Extract the (X, Y) coordinate from the center of the cell holding the provided text.  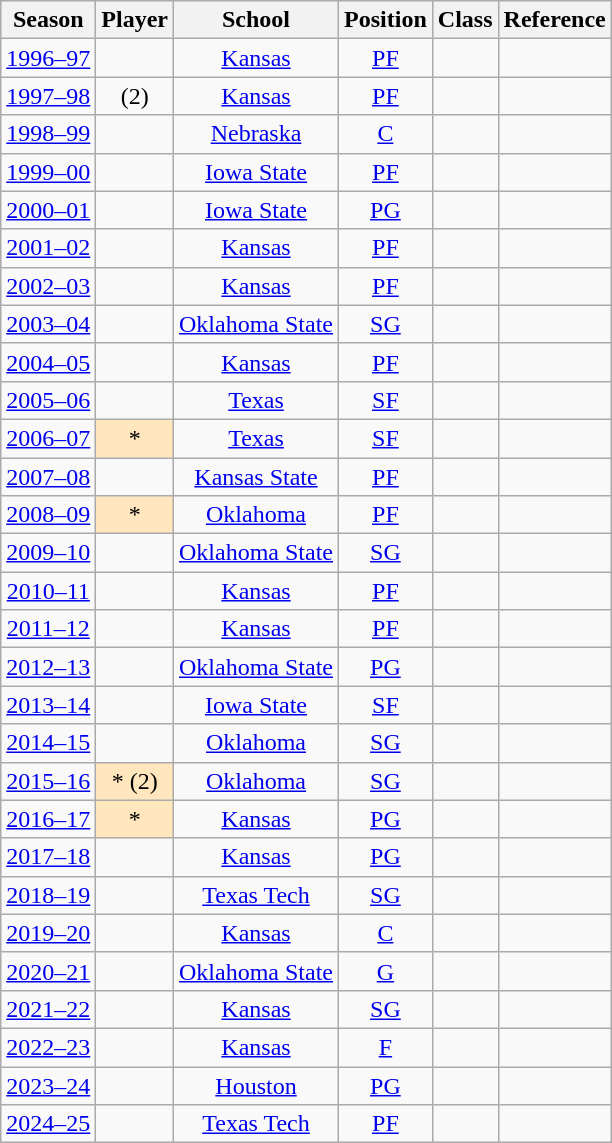
Position (386, 20)
1999–00 (48, 172)
Reference (554, 20)
2001–02 (48, 248)
2024–25 (48, 1124)
2007–08 (48, 477)
G (386, 971)
Nebraska (256, 134)
2009–10 (48, 553)
Player (135, 20)
2019–20 (48, 933)
2020–21 (48, 971)
2000–01 (48, 210)
2021–22 (48, 1009)
(2) (135, 96)
2013–14 (48, 705)
2005–06 (48, 400)
2012–13 (48, 667)
1997–98 (48, 96)
2004–05 (48, 362)
1996–97 (48, 58)
2018–19 (48, 895)
2006–07 (48, 438)
Season (48, 20)
2011–12 (48, 629)
* (2) (135, 781)
Houston (256, 1085)
F (386, 1047)
Class (465, 20)
2008–09 (48, 515)
2022–23 (48, 1047)
School (256, 20)
2014–15 (48, 743)
2023–24 (48, 1085)
2016–17 (48, 819)
2010–11 (48, 591)
1998–99 (48, 134)
2003–04 (48, 324)
2017–18 (48, 857)
2015–16 (48, 781)
2002–03 (48, 286)
Kansas State (256, 477)
